Pinpoint the cell where the given text exists, returning its [X, Y] midpoint coordinate. 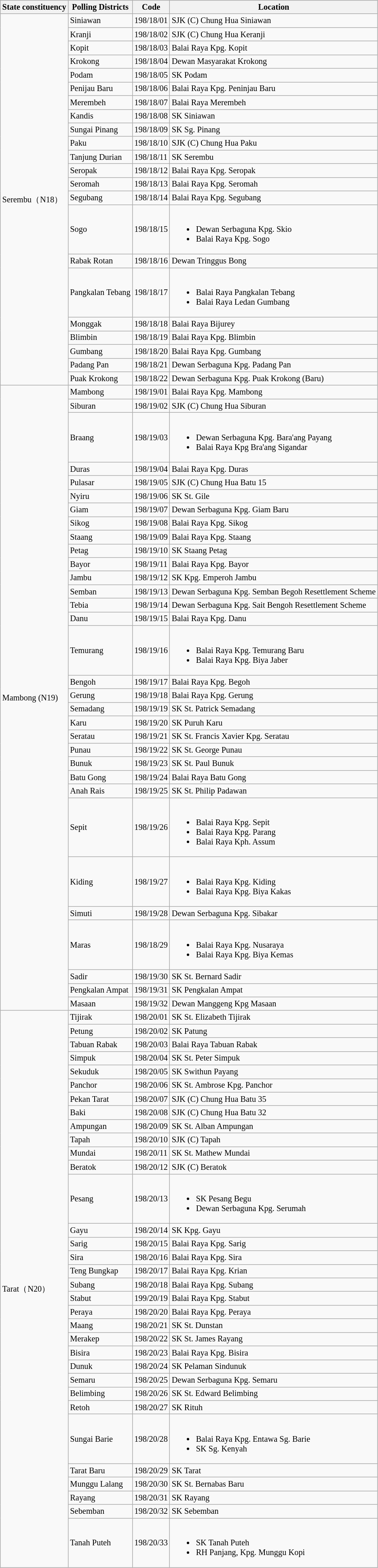
198/18/04 [151, 62]
Tarat Baru [100, 1470]
Dewan Serbaguna Kpg. Padang Pan [274, 365]
198/19/20 [151, 723]
Beratok [100, 1167]
SK St. Patrick Semadang [274, 709]
SJK (C) Chung Hua Keranji [274, 34]
Temurang [100, 650]
Kiding [100, 881]
198/19/12 [151, 578]
Nyiru [100, 496]
Polling Districts [100, 7]
Dewan Serbaguna Kpg. Sibakar [274, 913]
198/19/02 [151, 406]
Kranji [100, 34]
SK St. Francis Xavier Kpg. Seratau [274, 736]
Bengoh [100, 682]
State constituency [34, 7]
SK Rayang [274, 1498]
199/20/19 [151, 1299]
Balai Raya Kpg. Bisira [274, 1353]
198/20/01 [151, 1017]
198/20/17 [151, 1271]
198/19/32 [151, 1004]
Balai Raya Kpg. Krian [274, 1271]
198/19/19 [151, 709]
Serembu（N18） [34, 199]
Padang Pan [100, 365]
198/19/13 [151, 592]
Rayang [100, 1498]
198/19/01 [151, 392]
Danu [100, 619]
Puak Krokong [100, 378]
Pengkalan Ampat [100, 990]
Kopit [100, 48]
SK St. Paul Bunuk [274, 764]
SK St. Mathew Mundai [274, 1153]
198/18/03 [151, 48]
Tanah Puteh [100, 1543]
198/20/02 [151, 1031]
SK Pengkalan Ampat [274, 990]
Duras [100, 469]
Dewan Serbaguna Kpg. SkioBalai Raya Kpg. Sogo [274, 229]
SJK (C) Chung Hua Siburan [274, 406]
Location [274, 7]
Peraya [100, 1312]
198/20/10 [151, 1140]
Balai Raya Kpg. SepitBalai Raya Kpg. ParangBalai Raya Kph. Assum [274, 827]
198/19/27 [151, 881]
198/20/24 [151, 1366]
SK Serembu [274, 157]
Rabak Rotan [100, 261]
198/18/18 [151, 324]
198/19/14 [151, 605]
198/20/18 [151, 1285]
Simpuk [100, 1058]
198/18/08 [151, 116]
198/20/11 [151, 1153]
Mundai [100, 1153]
Maras [100, 945]
SJK (C) Chung Hua Paku [274, 143]
198/18/14 [151, 198]
Balai Raya Kpg. NusarayaBalai Raya Kpg. Biya Kemas [274, 945]
198/20/14 [151, 1230]
Seratau [100, 736]
198/19/30 [151, 976]
Siniawan [100, 21]
Segubang [100, 198]
Giam [100, 510]
198/18/15 [151, 229]
Punau [100, 750]
Dewan Manggeng Kpg Masaan [274, 1004]
Dewan Serbaguna Kpg. Semaru [274, 1380]
SK Pesang BeguDewan Serbaguna Kpg. Serumah [274, 1199]
Ampungan [100, 1126]
Tapah [100, 1140]
Subang [100, 1285]
SK Siniawan [274, 116]
SJK (C) Beratok [274, 1167]
198/19/10 [151, 551]
Semban [100, 592]
198/18/07 [151, 102]
Bunuk [100, 764]
198/19/25 [151, 791]
Balai Raya Tabuan Rabak [274, 1044]
SK St. Edward Belimbing [274, 1394]
Sungai Pinang [100, 129]
Merakep [100, 1339]
Simuti [100, 913]
198/20/08 [151, 1112]
Dewan Serbaguna Kpg. Giam Baru [274, 510]
Paku [100, 143]
198/19/05 [151, 482]
SK Sebemban [274, 1511]
Sogo [100, 229]
198/19/24 [151, 777]
SK St. Bernard Sadir [274, 976]
Blimbin [100, 337]
198/19/07 [151, 510]
198/18/17 [151, 292]
Balai Raya Kpg. Peraya [274, 1312]
198/20/29 [151, 1470]
Siburan [100, 406]
198/20/06 [151, 1085]
SK Swithun Payang [274, 1072]
Merembeh [100, 102]
198/20/30 [151, 1484]
Bisira [100, 1353]
Teng Bungkap [100, 1271]
Munggu Lalang [100, 1484]
SK Kpg. Gayu [274, 1230]
Petag [100, 551]
198/18/01 [151, 21]
Dewan Serbaguna Kpg. Semban Begoh Resettlement Scheme [274, 592]
198/20/21 [151, 1326]
198/18/10 [151, 143]
Dewan Serbaguna Kpg. Sait Bengoh Resettlement Scheme [274, 605]
Balai Raya Kpg. Temurang BaruBalai Raya Kpg. Biya Jaber [274, 650]
Balai Raya Kpg. Danu [274, 619]
Seromah [100, 184]
SK Sg. Pinang [274, 129]
Balai Raya Pangkalan TebangBalai Raya Ledan Gumbang [274, 292]
Sebemban [100, 1511]
SJK (C) Tapah [274, 1140]
SK St. Bernabas Baru [274, 1484]
198/19/26 [151, 827]
Balai Raya Kpg. Staang [274, 537]
Balai Raya Bijurey [274, 324]
Bayor [100, 564]
198/20/22 [151, 1339]
Tanjung Durian [100, 157]
Monggak [100, 324]
Balai Raya Kpg. Sikog [274, 523]
SJK (C) Chung Hua Batu 15 [274, 482]
198/20/25 [151, 1380]
198/19/03 [151, 437]
198/20/16 [151, 1258]
198/20/32 [151, 1511]
Dunuk [100, 1366]
Balai Raya Kpg. Kopit [274, 48]
Dewan Serbaguna Kpg. Bara'ang PayangBalai Raya Kpg Bra'ang Sigandar [274, 437]
Gerung [100, 696]
198/18/22 [151, 378]
Tarat（N20） [34, 1289]
198/20/33 [151, 1543]
198/20/03 [151, 1044]
Anah Rais [100, 791]
198/18/29 [151, 945]
SK Pelaman Sindunuk [274, 1366]
Krokong [100, 62]
SK St. Peter Simpuk [274, 1058]
Kandis [100, 116]
198/18/16 [151, 261]
198/18/21 [151, 365]
198/18/05 [151, 75]
SK St. George Punau [274, 750]
Sekuduk [100, 1072]
Mambong [100, 392]
198/18/06 [151, 89]
198/20/12 [151, 1167]
198/19/11 [151, 564]
198/19/16 [151, 650]
SK Rituh [274, 1407]
SK Podam [274, 75]
Sira [100, 1258]
198/19/28 [151, 913]
198/18/20 [151, 351]
198/20/07 [151, 1099]
198/20/09 [151, 1126]
198/18/19 [151, 337]
Batu Gong [100, 777]
Panchor [100, 1085]
Balai Raya Kpg. Sarig [274, 1244]
198/20/26 [151, 1394]
198/19/21 [151, 736]
Baki [100, 1112]
Balai Raya Kpg. Begoh [274, 682]
SK Tanah PutehRH Panjang, Kpg. Munggu Kopi [274, 1543]
Mambong (N19) [34, 698]
198/18/12 [151, 170]
198/20/15 [151, 1244]
Dewan Serbaguna Kpg. Puak Krokong (Baru) [274, 378]
198/19/06 [151, 496]
Semadang [100, 709]
198/19/23 [151, 764]
SK St. Dunstan [274, 1326]
Sadir [100, 976]
Podam [100, 75]
Sarig [100, 1244]
Jambu [100, 578]
Seropak [100, 170]
Balai Raya Kpg. Sira [274, 1258]
198/18/13 [151, 184]
Balai Raya Kpg. Stabut [274, 1299]
SJK (C) Chung Hua Siniawan [274, 21]
Karu [100, 723]
SK Staang Petag [274, 551]
Masaan [100, 1004]
Sikog [100, 523]
Balai Raya Kpg. Entawa Sg. BarieSK Sg. Kenyah [274, 1439]
Balai Raya Kpg. Segubang [274, 198]
SK Puruh Karu [274, 723]
Balai Raya Kpg. Duras [274, 469]
198/19/17 [151, 682]
Tijirak [100, 1017]
Tabuan Rabak [100, 1044]
198/20/31 [151, 1498]
Pesang [100, 1199]
Balai Raya Kpg. KidingBalai Raya Kpg. Biya Kakas [274, 881]
Balai Raya Batu Gong [274, 777]
Pulasar [100, 482]
Sepit [100, 827]
SK St. Alban Ampungan [274, 1126]
SK St. Gile [274, 496]
198/19/18 [151, 696]
SK Kpg. Emperoh Jambu [274, 578]
SJK (C) Chung Hua Batu 35 [274, 1099]
SJK (C) Chung Hua Batu 32 [274, 1112]
Balai Raya Kpg. Mambong [274, 392]
Balai Raya Kpg. Seromah [274, 184]
Dewan Tringgus Bong [274, 261]
198/19/22 [151, 750]
Dewan Masyarakat Krokong [274, 62]
198/20/27 [151, 1407]
198/18/02 [151, 34]
Balai Raya Kpg. Peninjau Baru [274, 89]
198/20/23 [151, 1353]
198/20/13 [151, 1199]
Gayu [100, 1230]
Retoh [100, 1407]
Balai Raya Kpg. Gumbang [274, 351]
Balai Raya Merembeh [274, 102]
198/20/20 [151, 1312]
198/18/09 [151, 129]
SK St. Philip Padawan [274, 791]
198/19/09 [151, 537]
Balai Raya Kpg. Seropak [274, 170]
198/19/04 [151, 469]
Gumbang [100, 351]
Code [151, 7]
Tebia [100, 605]
Petung [100, 1031]
198/19/31 [151, 990]
Staang [100, 537]
Pangkalan Tebang [100, 292]
198/20/28 [151, 1439]
Braang [100, 437]
SK St. Elizabeth Tijirak [274, 1017]
SK Patung [274, 1031]
SK Tarat [274, 1470]
198/20/05 [151, 1072]
Sungai Barie [100, 1439]
198/18/11 [151, 157]
Pekan Tarat [100, 1099]
Balai Raya Kpg. Blimbin [274, 337]
Semaru [100, 1380]
Maang [100, 1326]
198/20/04 [151, 1058]
Balai Raya Kpg. Bayor [274, 564]
SK St. James Rayang [274, 1339]
Stabut [100, 1299]
198/19/15 [151, 619]
SK St. Ambrose Kpg. Panchor [274, 1085]
Belimbing [100, 1394]
Penijau Baru [100, 89]
Balai Raya Kpg. Subang [274, 1285]
Balai Raya Kpg. Gerung [274, 696]
198/19/08 [151, 523]
